Scan for the cell matching the given text and deliver its [X, Y] coordinate at center. 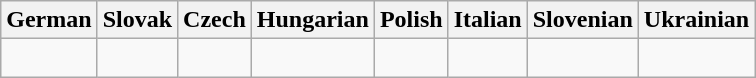
Czech [215, 20]
German [49, 20]
Slovenian [582, 20]
Hungarian [312, 20]
Slovak [137, 20]
Polish [411, 20]
Ukrainian [696, 20]
Italian [488, 20]
